Detect which cell encompasses the target text, then output its [X, Y] center coordinate. 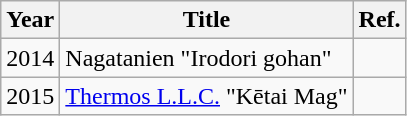
Ref. [380, 20]
Nagatanien "Irodori gohan" [206, 58]
2014 [30, 58]
Year [30, 20]
2015 [30, 96]
Thermos L.L.C. "Kētai Mag" [206, 96]
Title [206, 20]
